Return [X, Y] of the center of cell containing provided text 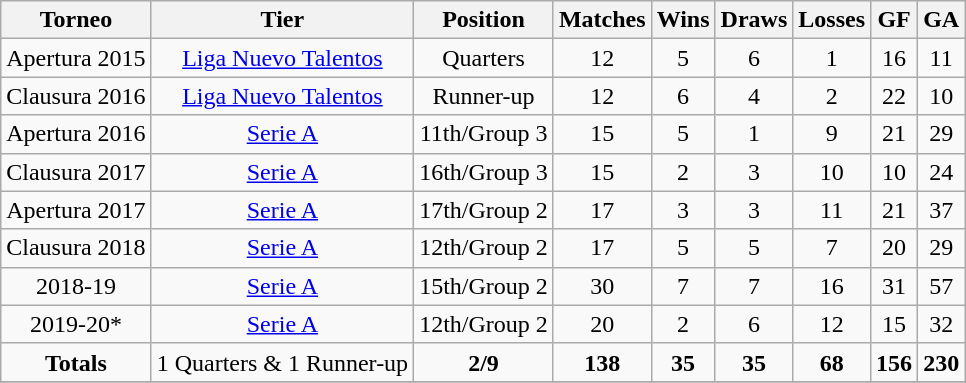
Clausura 2017 [76, 172]
Wins [683, 20]
2018-19 [76, 286]
156 [894, 362]
68 [832, 362]
57 [942, 286]
30 [602, 286]
32 [942, 324]
37 [942, 210]
Losses [832, 20]
2019-20* [76, 324]
16th/Group 3 [484, 172]
17th/Group 2 [484, 210]
31 [894, 286]
GA [942, 20]
Apertura 2017 [76, 210]
11th/Group 3 [484, 134]
Draws [754, 20]
4 [754, 96]
Runner-up [484, 96]
Matches [602, 20]
Position [484, 20]
22 [894, 96]
230 [942, 362]
138 [602, 362]
Quarters [484, 58]
2/9 [484, 362]
Clausura 2016 [76, 96]
Apertura 2015 [76, 58]
Clausura 2018 [76, 248]
9 [832, 134]
Tier [282, 20]
GF [894, 20]
Apertura 2016 [76, 134]
Torneo [76, 20]
24 [942, 172]
15th/Group 2 [484, 286]
1 Quarters & 1 Runner-up [282, 362]
Totals [76, 362]
